Provide the (x, y) coordinate of the cell's center where the given text is located.  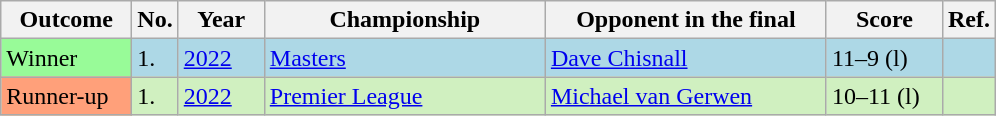
11–9 (l) (884, 58)
Year (221, 20)
Premier League (404, 96)
Score (884, 20)
Outcome (66, 20)
Championship (404, 20)
Michael van Gerwen (686, 96)
Winner (66, 58)
No. (155, 20)
Opponent in the final (686, 20)
Runner-up (66, 96)
Ref. (968, 20)
10–11 (l) (884, 96)
Masters (404, 58)
Dave Chisnall (686, 58)
